Provide the (x, y) coordinate of the cell's center where the given text is located.  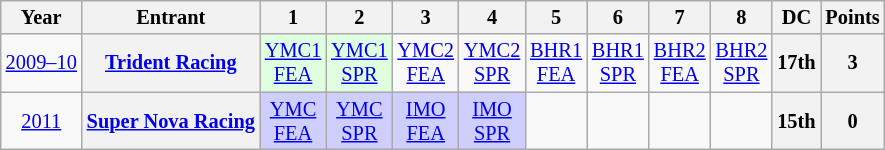
Year (42, 17)
1 (293, 17)
IMOFEA (426, 121)
2009–10 (42, 63)
YMCFEA (293, 121)
8 (742, 17)
BHR2FEA (680, 63)
BHR1SPR (618, 63)
YMC1SPR (359, 63)
2011 (42, 121)
17th (796, 63)
BHR2SPR (742, 63)
15th (796, 121)
Entrant (171, 17)
DC (796, 17)
7 (680, 17)
Points (852, 17)
2 (359, 17)
Super Nova Racing (171, 121)
YMC2SPR (492, 63)
YMC2FEA (426, 63)
0 (852, 121)
6 (618, 17)
5 (556, 17)
BHR1FEA (556, 63)
IMOSPR (492, 121)
Trident Racing (171, 63)
4 (492, 17)
YMC1FEA (293, 63)
YMCSPR (359, 121)
